Search for the cell housing the specified text and yield its (X, Y) center coordinate. 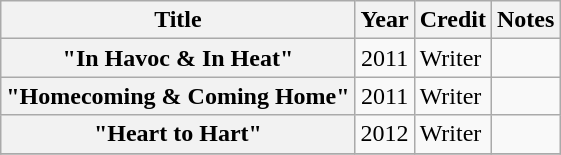
"Homecoming & Coming Home" (178, 96)
"Heart to Hart" (178, 134)
Year (384, 20)
Credit (452, 20)
Notes (525, 20)
Title (178, 20)
2012 (384, 134)
"In Havoc & In Heat" (178, 58)
